Return [X, Y] of the center of cell containing provided text 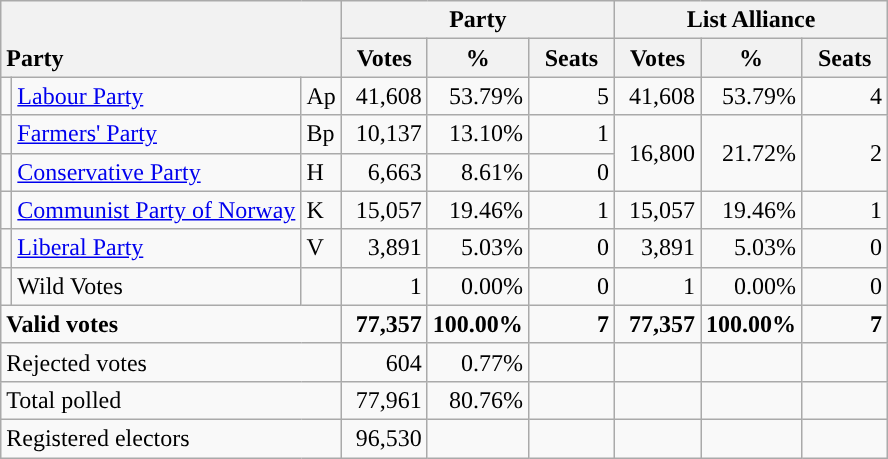
Valid votes [172, 324]
K [321, 210]
Conservative Party [156, 172]
V [321, 248]
Labour Party [156, 96]
16,800 [657, 153]
604 [384, 362]
Wild Votes [156, 286]
Registered electors [172, 438]
13.10% [478, 134]
Total polled [172, 400]
Bp [321, 134]
Communist Party of Norway [156, 210]
21.72% [752, 153]
Liberal Party [156, 248]
Ap [321, 96]
5 [571, 96]
80.76% [478, 400]
77,961 [384, 400]
H [321, 172]
Farmers' Party [156, 134]
4 [845, 96]
8.61% [478, 172]
List Alliance [750, 20]
2 [845, 153]
0.77% [478, 362]
10,137 [384, 134]
Rejected votes [172, 362]
6,663 [384, 172]
96,530 [384, 438]
